For the text-containing cell, return its midpoint in (x, y) coordinate format. 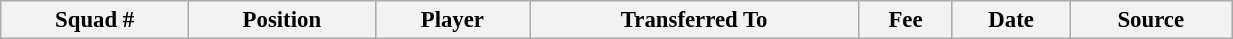
Transferred To (694, 20)
Squad # (95, 20)
Date (1011, 20)
Source (1151, 20)
Position (282, 20)
Player (452, 20)
Fee (906, 20)
